Return the [x, y] coordinate for the center point of the cell that contains the specified text.  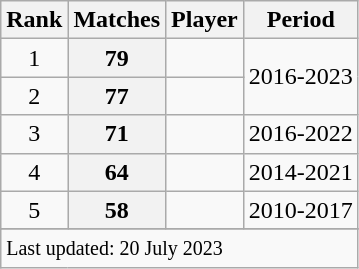
58 [117, 210]
3 [34, 134]
1 [34, 58]
77 [117, 96]
2016-2022 [300, 134]
2016-2023 [300, 77]
Player [205, 20]
Rank [34, 20]
64 [117, 172]
Last updated: 20 July 2023 [180, 248]
2014-2021 [300, 172]
Matches [117, 20]
4 [34, 172]
5 [34, 210]
Period [300, 20]
2010-2017 [300, 210]
79 [117, 58]
71 [117, 134]
2 [34, 96]
